Capture the cell that displays the provided text and extract its (x, y) central coordinate. 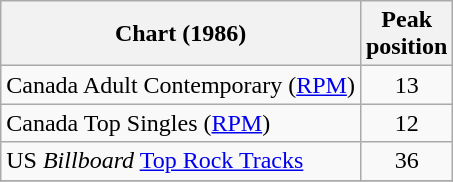
US Billboard Top Rock Tracks (181, 161)
Chart (1986) (181, 34)
13 (406, 85)
Peakposition (406, 34)
36 (406, 161)
12 (406, 123)
Canada Adult Contemporary (RPM) (181, 85)
Canada Top Singles (RPM) (181, 123)
